From the cell containing the given text, extract its center point as [X, Y] coordinate. 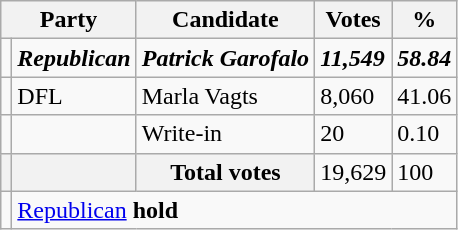
100 [424, 172]
0.10 [424, 134]
Write-in [225, 134]
Total votes [225, 172]
11,549 [354, 58]
Votes [354, 20]
Marla Vagts [225, 96]
Candidate [225, 20]
% [424, 20]
41.06 [424, 96]
Republican hold [234, 210]
58.84 [424, 58]
Patrick Garofalo [225, 58]
DFL [74, 96]
20 [354, 134]
19,629 [354, 172]
Republican [74, 58]
Party [68, 20]
8,060 [354, 96]
